Output the (x, y) coordinate of the center of the cell containing the given text.  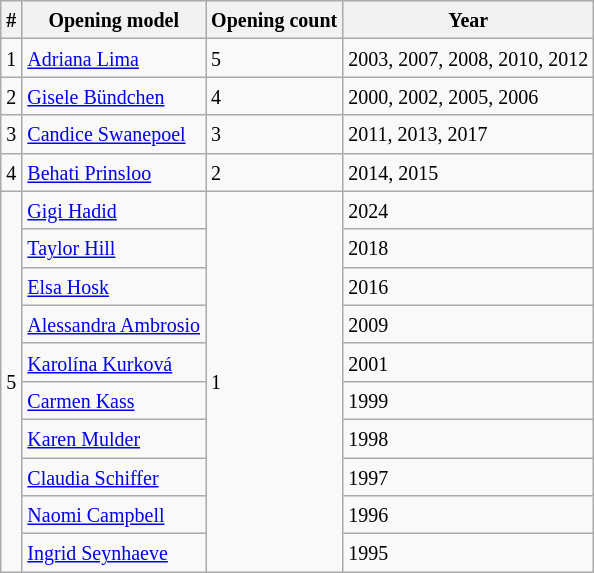
Year (468, 20)
2009 (468, 324)
Opening model (114, 20)
1998 (468, 438)
1996 (468, 515)
Carmen Kass (114, 400)
Gisele Bündchen (114, 96)
Claudia Schiffer (114, 477)
Gigi Hadid (114, 210)
Behati Prinsloo (114, 172)
Karolína Kurková (114, 362)
2024 (468, 210)
2018 (468, 248)
2011, 2013, 2017 (468, 134)
Alessandra Ambrosio (114, 324)
Candice Swanepoel (114, 134)
2003, 2007, 2008, 2010, 2012 (468, 58)
Karen Mulder (114, 438)
Taylor Hill (114, 248)
1999 (468, 400)
Naomi Campbell (114, 515)
Opening count (274, 20)
Adriana Lima (114, 58)
2016 (468, 286)
# (12, 20)
2014, 2015 (468, 172)
1997 (468, 477)
2000, 2002, 2005, 2006 (468, 96)
1995 (468, 553)
Elsa Hosk (114, 286)
2001 (468, 362)
Ingrid Seynhaeve (114, 553)
